Find where the given text appears and provide that cell's center as [x, y] coordinate. 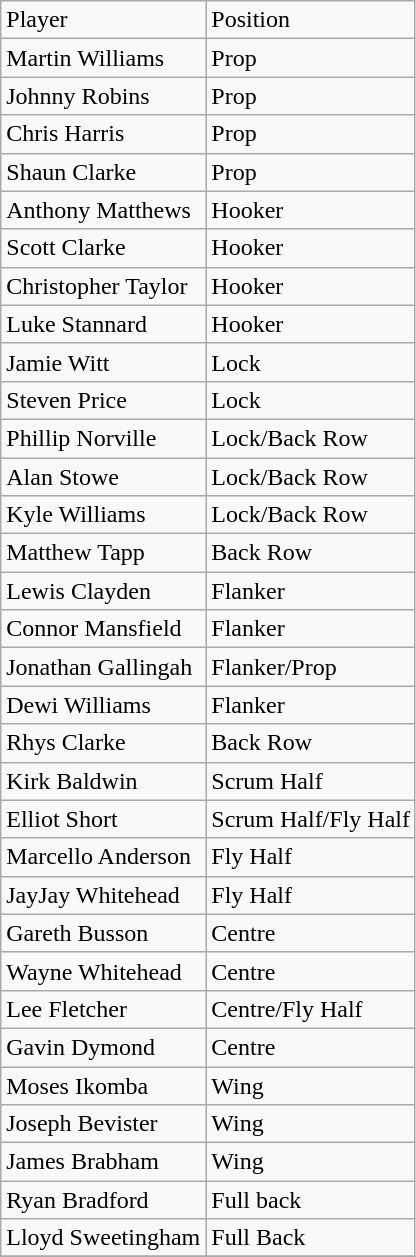
Moses Ikomba [104, 1085]
Wayne Whitehead [104, 971]
Dewi Williams [104, 705]
Scrum Half/Fly Half [311, 819]
Chris Harris [104, 134]
Shaun Clarke [104, 172]
Jonathan Gallingah [104, 667]
Scrum Half [311, 781]
Anthony Matthews [104, 210]
Centre/Fly Half [311, 1009]
James Brabham [104, 1162]
Player [104, 20]
Luke Stannard [104, 324]
Marcello Anderson [104, 857]
Kirk Baldwin [104, 781]
Rhys Clarke [104, 743]
Johnny Robins [104, 96]
JayJay Whitehead [104, 895]
Flanker/Prop [311, 667]
Christopher Taylor [104, 286]
Scott Clarke [104, 248]
Full back [311, 1200]
Jamie Witt [104, 362]
Connor Mansfield [104, 629]
Gareth Busson [104, 933]
Lee Fletcher [104, 1009]
Joseph Bevister [104, 1124]
Alan Stowe [104, 477]
Steven Price [104, 400]
Lewis Clayden [104, 591]
Martin Williams [104, 58]
Ryan Bradford [104, 1200]
Gavin Dymond [104, 1047]
Lloyd Sweetingham [104, 1238]
Full Back [311, 1238]
Position [311, 20]
Kyle Williams [104, 515]
Elliot Short [104, 819]
Phillip Norville [104, 438]
Matthew Tapp [104, 553]
